Return the [x, y] coordinate for the center point of the cell that contains the specified text.  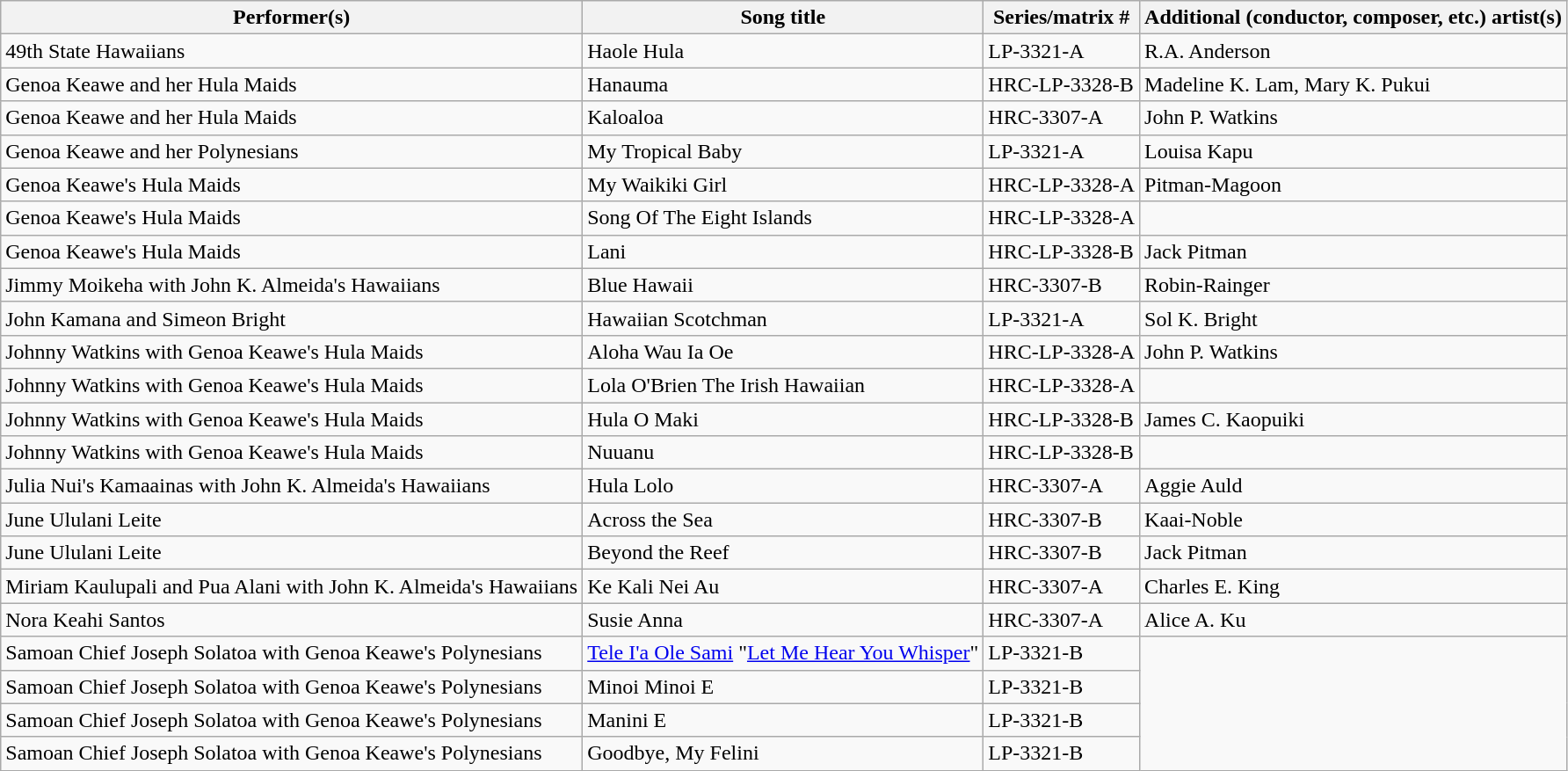
Madeline K. Lam, Mary K. Pukui [1354, 84]
Across the Sea [783, 520]
Kaloaloa [783, 118]
Lola O'Brien The Irish Hawaiian [783, 385]
James C. Kaopuiki [1354, 419]
Additional (conductor, composer, etc.) artist(s) [1354, 18]
Blue Hawaii [783, 285]
Tele I'a Ole Sami "Let Me Hear You Whisper" [783, 653]
Nuuanu [783, 453]
Hawaiian Scotchman [783, 318]
My Tropical Baby [783, 151]
Sol K. Bright [1354, 318]
Goodbye, My Felini [783, 753]
Song Of The Eight Islands [783, 218]
John Kamana and Simeon Bright [292, 318]
Aloha Wau Ia Oe [783, 352]
Lani [783, 251]
Robin-Rainger [1354, 285]
Minoi Minoi E [783, 687]
Kaai-Noble [1354, 520]
Susie Anna [783, 620]
49th State Hawaiians [292, 51]
Performer(s) [292, 18]
Hula O Maki [783, 419]
Julia Nui's Kamaainas with John K. Almeida's Hawaiians [292, 486]
Genoa Keawe and her Polynesians [292, 151]
Ke Kali Nei Au [783, 586]
Manini E [783, 720]
Beyond the Reef [783, 553]
Hula Lolo [783, 486]
Series/matrix # [1062, 18]
Alice A. Ku [1354, 620]
Louisa Kapu [1354, 151]
Pitman-Magoon [1354, 185]
Haole Hula [783, 51]
Hanauma [783, 84]
My Waikiki Girl [783, 185]
Miriam Kaulupali and Pua Alani with John K. Almeida's Hawaiians [292, 586]
Song title [783, 18]
Charles E. King [1354, 586]
Nora Keahi Santos [292, 620]
R.A. Anderson [1354, 51]
Jimmy Moikeha with John K. Almeida's Hawaiians [292, 285]
Aggie Auld [1354, 486]
